Provide the (x, y) coordinate of the cell's center where the given text is located.  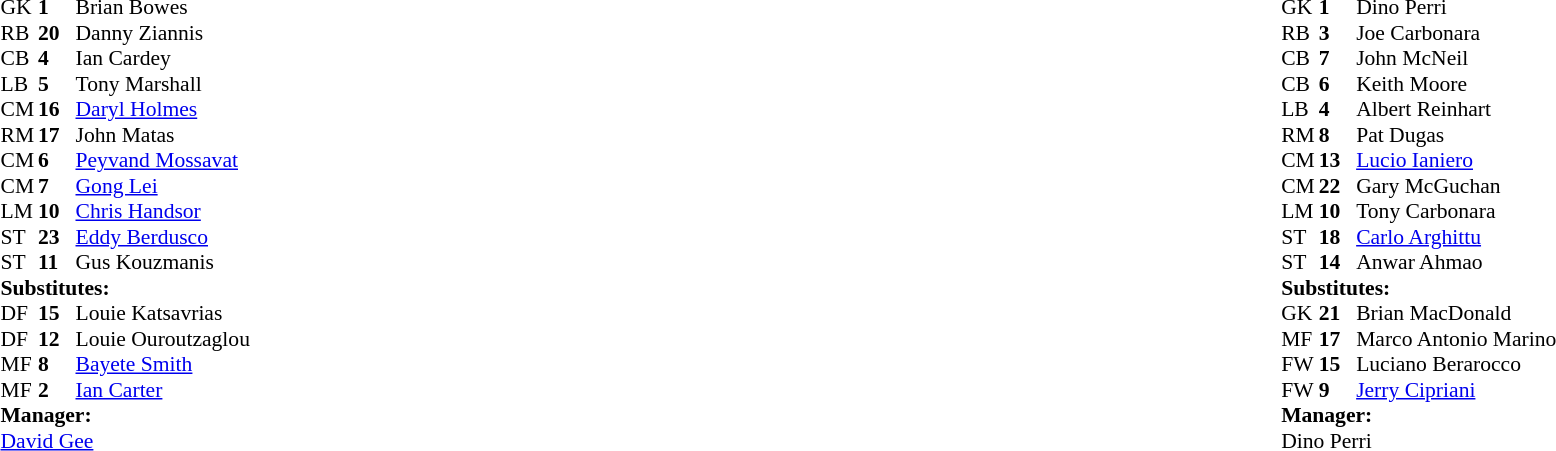
18 (1338, 237)
Brian MacDonald (1456, 313)
Luciano Berarocco (1456, 365)
23 (57, 237)
5 (57, 84)
2 (57, 390)
12 (57, 339)
Pat Dugas (1456, 135)
Keith Moore (1456, 84)
Lucio Ianiero (1456, 161)
Eddy Berdusco (163, 237)
Louie Ouroutzaglou (163, 339)
11 (57, 263)
Marco Antonio Marino (1456, 339)
Daryl Holmes (163, 109)
John McNeil (1456, 59)
Joe Carbonara (1456, 33)
22 (1338, 186)
John Matas (163, 135)
Louie Katsavrias (163, 313)
Ian Carter (163, 390)
16 (57, 109)
14 (1338, 263)
Ian Cardey (163, 59)
Tony Marshall (163, 84)
Jerry Cipriani (1456, 390)
20 (57, 33)
GK (1300, 313)
Chris Handsor (163, 211)
Carlo Arghittu (1456, 237)
Tony Carbonara (1456, 211)
9 (1338, 390)
Bayete Smith (163, 365)
Gus Kouzmanis (163, 263)
Peyvand Mossavat (163, 161)
13 (1338, 161)
Gary McGuchan (1456, 186)
Gong Lei (163, 186)
Albert Reinhart (1456, 109)
Anwar Ahmao (1456, 263)
Danny Ziannis (163, 33)
21 (1338, 313)
3 (1338, 33)
